Return [x, y] of the center of cell containing provided text 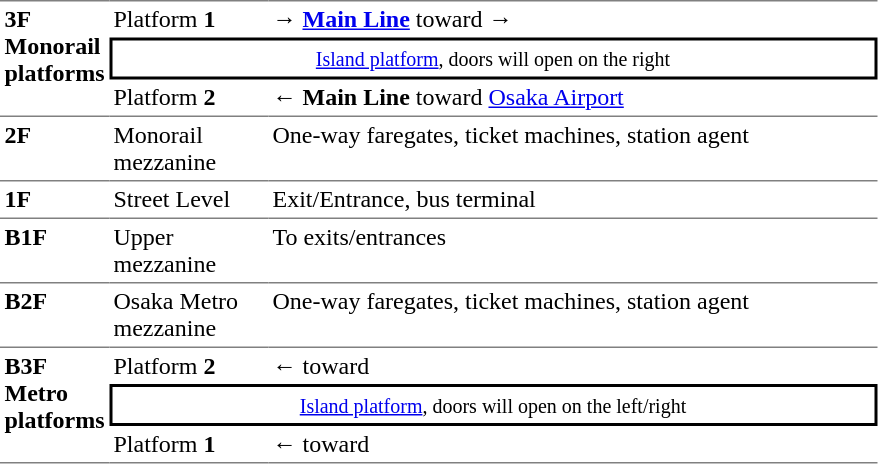
To exits/entrances [572, 251]
Street Level [188, 201]
B3F Metro platforms [54, 406]
2F [54, 149]
3F Monorail platforms [54, 58]
B1F [54, 251]
1F [54, 201]
← Main Line toward Osaka Airport [572, 99]
Osaka Metro mezzanine [188, 316]
Island platform, doors will open on the right [493, 59]
Upper mezzanine [188, 251]
Island platform, doors will open on the left/right [493, 405]
B2F [54, 316]
→ Main Line toward → [572, 19]
Exit/Entrance, bus terminal [572, 201]
Monorail mezzanine [188, 149]
